Output the (x, y) coordinate of the center of the cell containing the given text.  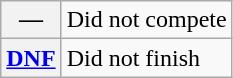
DNF (31, 58)
— (31, 20)
Did not finish (146, 58)
Did not compete (146, 20)
